Return the [X, Y] coordinate for the center point of the cell that contains the specified text.  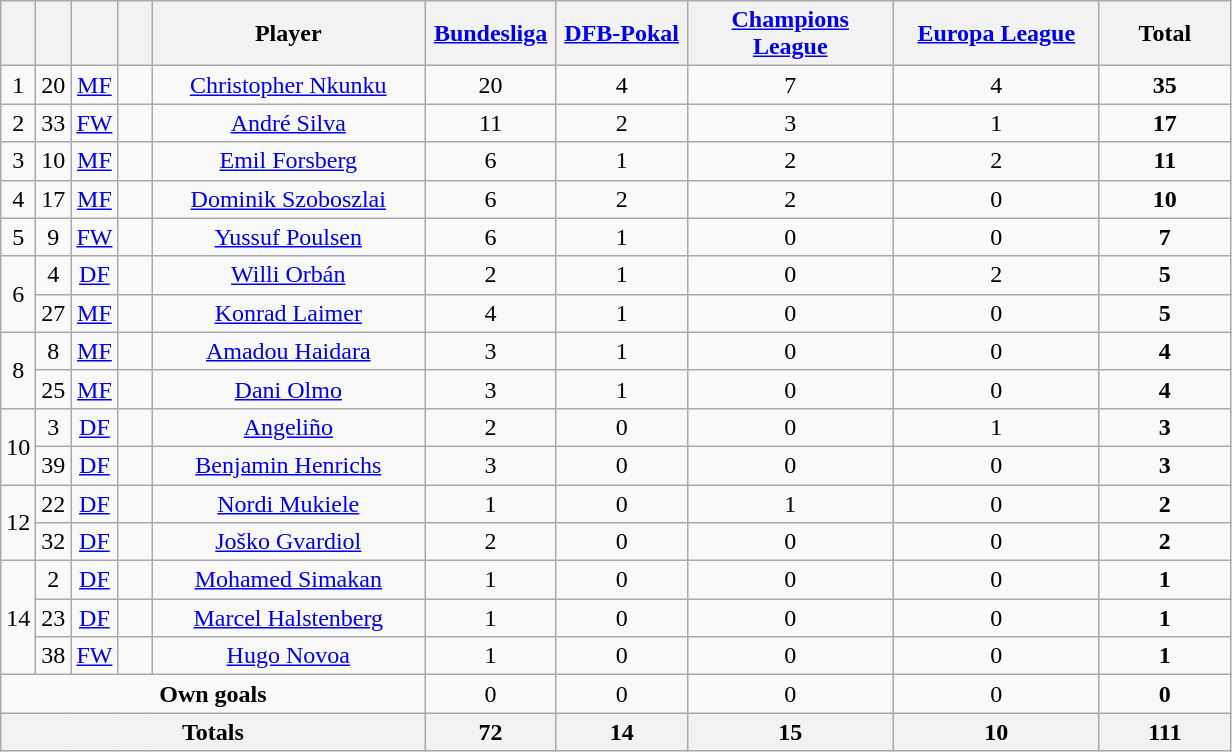
25 [54, 389]
Dani Olmo [289, 389]
Benjamin Henrichs [289, 465]
27 [54, 313]
Konrad Laimer [289, 313]
23 [54, 618]
9 [54, 237]
Emil Forsberg [289, 161]
32 [54, 542]
38 [54, 656]
André Silva [289, 123]
Dominik Szoboszlai [289, 199]
Hugo Novoa [289, 656]
Total [1164, 34]
Joško Gvardiol [289, 542]
Bundesliga [490, 34]
Yussuf Poulsen [289, 237]
Willi Orbán [289, 275]
15 [790, 732]
DFB-Pokal [622, 34]
Marcel Halstenberg [289, 618]
Europa League [996, 34]
Angeliño [289, 427]
39 [54, 465]
Own goals [213, 694]
Amadou Haidara [289, 351]
111 [1164, 732]
Mohamed Simakan [289, 580]
22 [54, 503]
Christopher Nkunku [289, 85]
Totals [213, 732]
12 [18, 522]
35 [1164, 85]
Champions League [790, 34]
Player [289, 34]
Nordi Mukiele [289, 503]
72 [490, 732]
33 [54, 123]
